Scan for the cell matching the given text and deliver its (x, y) coordinate at center. 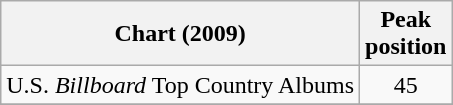
Chart (2009) (180, 34)
45 (406, 85)
U.S. Billboard Top Country Albums (180, 85)
Peakposition (406, 34)
